Output the (X, Y) coordinate of the center of the cell containing the given text.  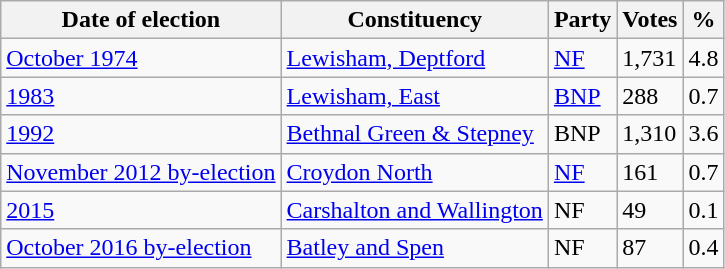
Constituency (414, 20)
0.4 (704, 248)
2015 (141, 210)
Bethnal Green & Stepney (414, 134)
1,310 (650, 134)
October 1974 (141, 58)
4.8 (704, 58)
% (704, 20)
1,731 (650, 58)
3.6 (704, 134)
November 2012 by-election (141, 172)
Batley and Spen (414, 248)
Party (582, 20)
Votes (650, 20)
Lewisham, East (414, 96)
0.1 (704, 210)
49 (650, 210)
1983 (141, 96)
161 (650, 172)
October 2016 by-election (141, 248)
Croydon North (414, 172)
Date of election (141, 20)
87 (650, 248)
Carshalton and Wallington (414, 210)
1992 (141, 134)
Lewisham, Deptford (414, 58)
288 (650, 96)
